For the text-containing cell, return its midpoint in [x, y] coordinate format. 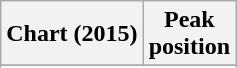
Peakposition [189, 34]
Chart (2015) [72, 34]
